Determine the [x, y] coordinate at the center of the cell enclosing the given text.  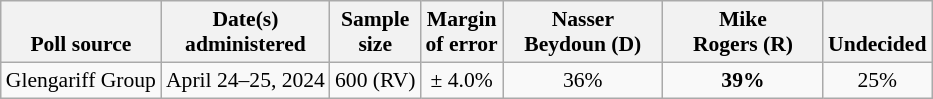
Poll source [81, 32]
39% [743, 80]
April 24–25, 2024 [246, 80]
Marginof error [462, 32]
Samplesize [376, 32]
25% [877, 80]
36% [583, 80]
Undecided [877, 32]
Glengariff Group [81, 80]
600 (RV) [376, 80]
NasserBeydoun (D) [583, 32]
MikeRogers (R) [743, 32]
Date(s)administered [246, 32]
± 4.0% [462, 80]
